Search for the cell housing the specified text and yield its [x, y] center coordinate. 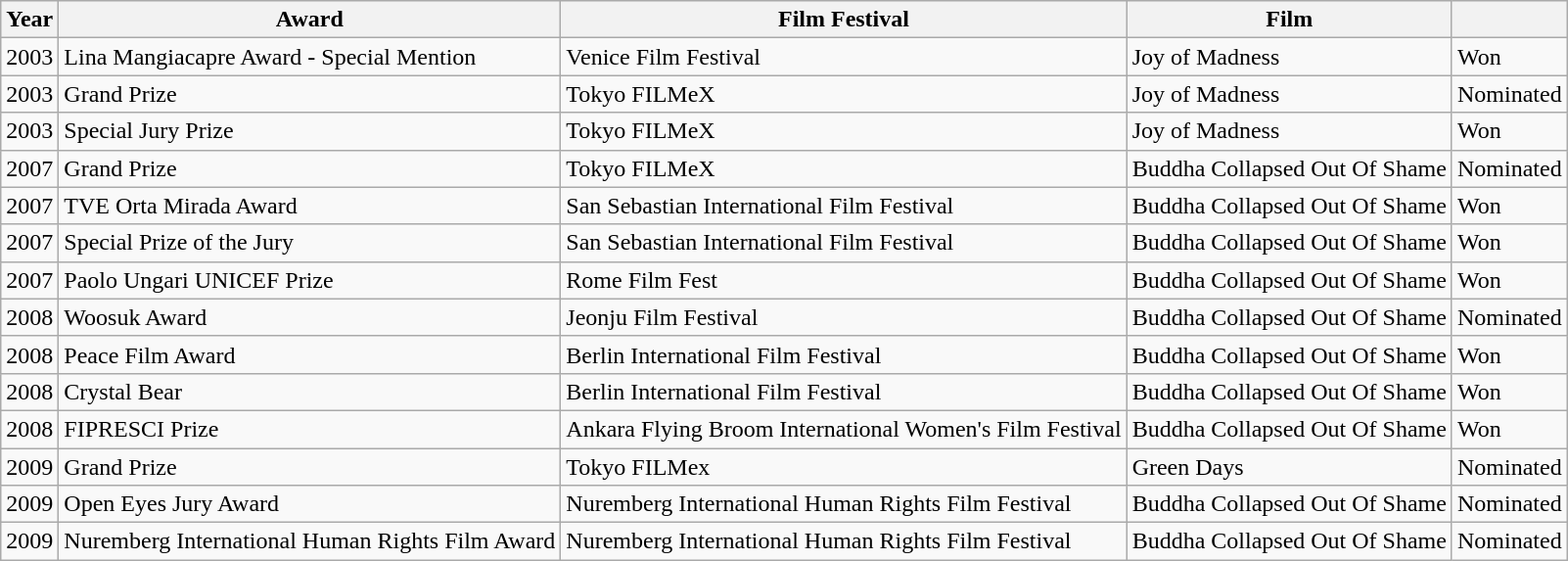
Tokyo FILMex [844, 467]
Rome Film Fest [844, 280]
Woosuk Award [309, 317]
Special Prize of the Jury [309, 243]
Film Festival [844, 20]
Award [309, 20]
Ankara Flying Broom International Women's Film Festival [844, 429]
TVE Orta Mirada Award [309, 206]
Green Days [1289, 467]
FIPRESCI Prize [309, 429]
Lina Mangiacapre Award - Special Mention [309, 57]
Peace Film Award [309, 354]
Nuremberg International Human Rights Film Award [309, 541]
Special Jury Prize [309, 131]
Open Eyes Jury Award [309, 504]
Jeonju Film Festival [844, 317]
Venice Film Festival [844, 57]
Crystal Bear [309, 392]
Paolo Ungari UNICEF Prize [309, 280]
Film [1289, 20]
Year [29, 20]
